Pinpoint the cell where the given text exists, returning its [X, Y] midpoint coordinate. 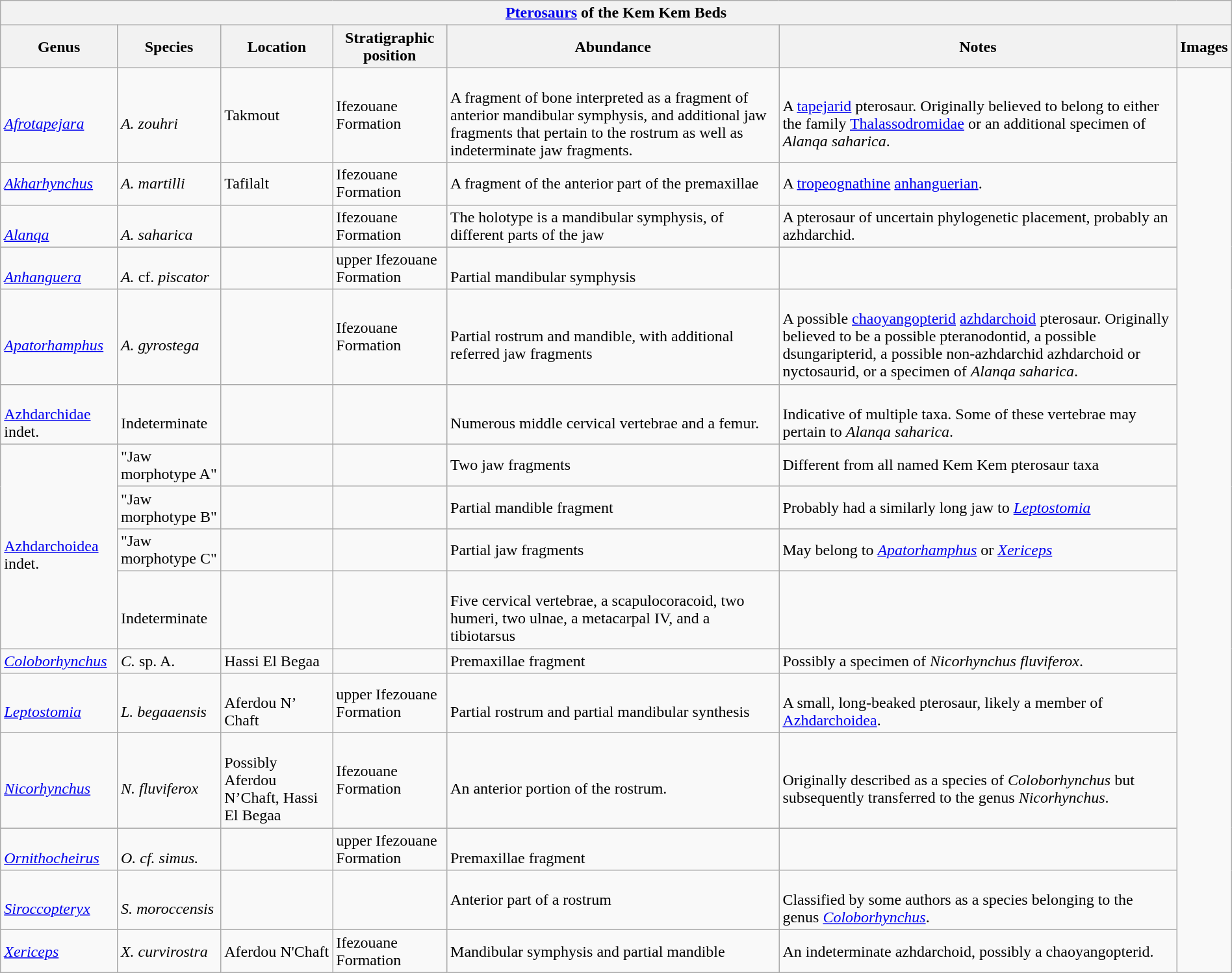
Tafilalt [277, 183]
Location [277, 47]
Anterior part of a rostrum [613, 900]
Partial mandible fragment [613, 507]
N. fluviferox [169, 781]
A. martilli [169, 183]
Hassi El Begaa [277, 661]
O. cf. simus. [169, 849]
A. zouhri [169, 115]
A pterosaur of uncertain phylogenetic placement, probably an azhdarchid. [978, 226]
Leptostomia [59, 703]
X. curvirostra [169, 952]
S. moroccensis [169, 900]
A. saharica [169, 226]
Partial rostrum and mandible, with additional referred jaw fragments [613, 337]
Xericeps [59, 952]
Partial rostrum and partial mandibular synthesis [613, 703]
An indeterminate azhdarchoid, possibly a chaoyangopterid. [978, 952]
Partial mandibular symphysis [613, 268]
Species [169, 47]
A. gyrostega [169, 337]
Afrotapejara [59, 115]
Notes [978, 47]
"Jaw morphotype C" [169, 550]
Possibly Aferdou N’Chaft, Hassi El Begaa [277, 781]
Siroccopteryx [59, 900]
Akharhynchus [59, 183]
Apatorhamphus [59, 337]
Genus [59, 47]
Azhdarchidae indet. [59, 414]
Azhdarchoidea indet. [59, 546]
L. begaaensis [169, 703]
Different from all named Kem Kem pterosaur taxa [978, 465]
An anterior portion of the rostrum. [613, 781]
Two jaw fragments [613, 465]
A tropeognathine anhanguerian. [978, 183]
Coloborhynchus [59, 661]
Takmout [277, 115]
"Jaw morphotype A" [169, 465]
Numerous middle cervical vertebrae and a femur. [613, 414]
A. cf. piscator [169, 268]
Images [1204, 47]
Five cervical vertebrae, a scapulocoracoid, two humeri, two ulnae, a metacarpal IV, and a tibiotarsus [613, 610]
Probably had a similarly long jaw to Leptostomia [978, 507]
A small, long-beaked pterosaur, likely a member of Azhdarchoidea. [978, 703]
Ornithocheirus [59, 849]
Partial jaw fragments [613, 550]
Stratigraphic position [390, 47]
C. sp. A. [169, 661]
Aferdou N’ Chaft [277, 703]
Classified by some authors as a species belonging to the genus Coloborhynchus. [978, 900]
May belong to Apatorhamphus or Xericeps [978, 550]
Indicative of multiple taxa. Some of these vertebrae may pertain to Alanqa saharica. [978, 414]
Pterosaurs of the Kem Kem Beds [616, 13]
Nicorhynchus [59, 781]
Anhanguera [59, 268]
A tapejarid pterosaur. Originally believed to belong to either the family Thalassodromidae or an additional specimen of Alanqa saharica. [978, 115]
A fragment of the anterior part of the premaxillae [613, 183]
Mandibular symphysis and partial mandible [613, 952]
Possibly a specimen of Nicorhynchus fluviferox. [978, 661]
Alanqa [59, 226]
Abundance [613, 47]
"Jaw morphotype B" [169, 507]
Originally described as a species of Coloborhynchus but subsequently transferred to the genus Nicorhynchus. [978, 781]
Aferdou N'Chaft [277, 952]
The holotype is a mandibular symphysis, of different parts of the jaw [613, 226]
